Return [X, Y] of the center of cell containing provided text 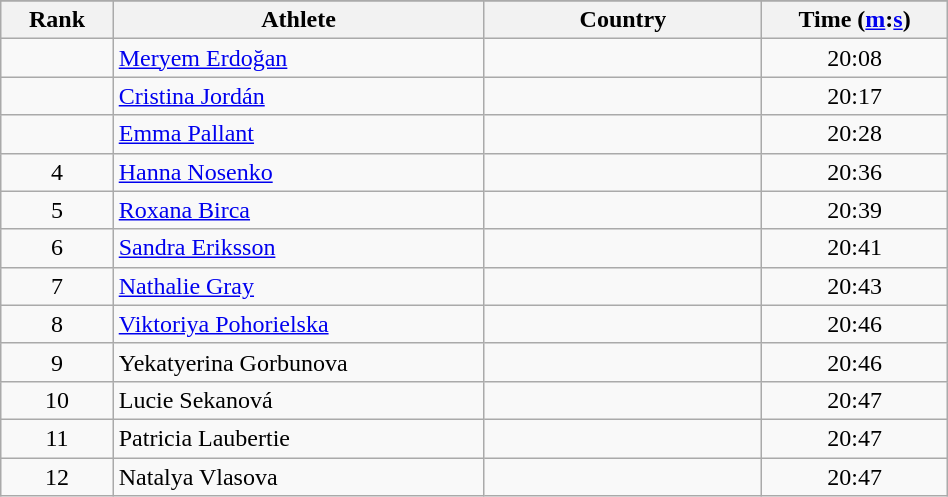
7 [57, 286]
5 [57, 210]
20:41 [854, 248]
Meryem Erdoğan [298, 58]
Natalya Vlasova [298, 477]
Emma Pallant [298, 134]
10 [57, 400]
9 [57, 362]
12 [57, 477]
Patricia Laubertie [298, 438]
11 [57, 438]
20:28 [854, 134]
Sandra Eriksson [298, 248]
Yekatyerina Gorbunova [298, 362]
Lucie Sekanová [298, 400]
8 [57, 324]
20:39 [854, 210]
Athlete [298, 20]
20:17 [854, 96]
Hanna Nosenko [298, 172]
Cristina Jordán [298, 96]
20:36 [854, 172]
6 [57, 248]
4 [57, 172]
20:08 [854, 58]
Nathalie Gray [298, 286]
20:43 [854, 286]
Time (m:s) [854, 20]
Viktoriya Pohorielska [298, 324]
Rank [57, 20]
Roxana Birca [298, 210]
Country [623, 20]
